Locate the cell with the specified text and output its (x, y) center coordinate. 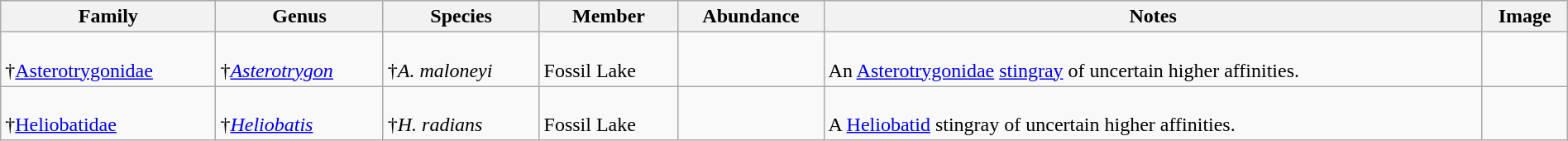
Abundance (751, 17)
A Heliobatid stingray of uncertain higher affinities. (1153, 113)
†Asterotrygon (299, 60)
†Heliobatidae (108, 113)
†A. maloneyi (461, 60)
Family (108, 17)
†Heliobatis (299, 113)
Genus (299, 17)
†H. radians (461, 113)
Notes (1153, 17)
Member (609, 17)
An Asterotrygonidae stingray of uncertain higher affinities. (1153, 60)
Species (461, 17)
Image (1525, 17)
†Asterotrygonidae (108, 60)
